Pinpoint the cell where the given text exists, returning its [X, Y] midpoint coordinate. 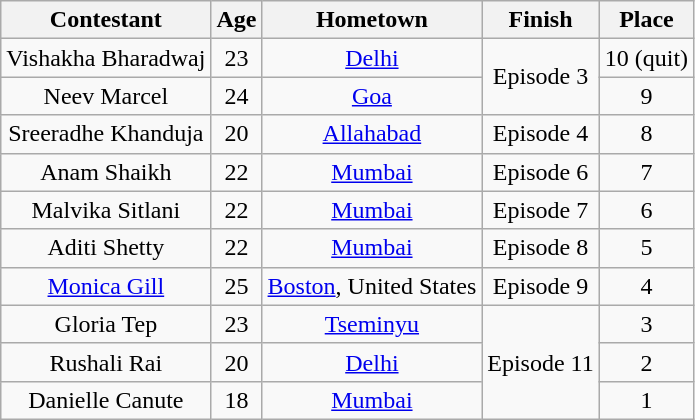
Sreeradhe Khanduja [106, 134]
Aditi Shetty [106, 248]
6 [646, 210]
10 (quit) [646, 58]
Hometown [372, 20]
4 [646, 286]
Age [236, 20]
Episode 6 [540, 172]
Episode 11 [540, 362]
Danielle Canute [106, 400]
Episode 4 [540, 134]
Neev Marcel [106, 96]
Episode 8 [540, 248]
Allahabad [372, 134]
Goa [372, 96]
Episode 9 [540, 286]
8 [646, 134]
Rushali Rai [106, 362]
Episode 3 [540, 77]
9 [646, 96]
2 [646, 362]
Gloria Tep [106, 324]
Tseminyu [372, 324]
3 [646, 324]
25 [236, 286]
7 [646, 172]
1 [646, 400]
Contestant [106, 20]
18 [236, 400]
Episode 7 [540, 210]
Monica Gill [106, 286]
Finish [540, 20]
Anam Shaikh [106, 172]
Malvika Sitlani [106, 210]
Vishakha Bharadwaj [106, 58]
5 [646, 248]
Place [646, 20]
24 [236, 96]
Boston, United States [372, 286]
